Output the [X, Y] coordinate of the center of the cell containing the given text.  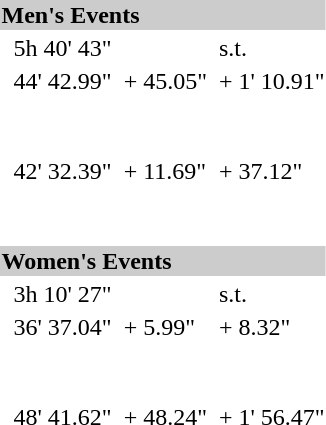
5h 40' 43" [62, 48]
+ 37.12" [272, 171]
+ 45.05" [165, 81]
+ 1' 10.91" [272, 81]
42' 32.39" [62, 171]
3h 10' 27" [62, 294]
44' 42.99" [62, 81]
+ 8.32" [272, 327]
Men's Events [163, 15]
36' 37.04" [62, 327]
+ 11.69" [165, 171]
Women's Events [163, 261]
+ 5.99" [165, 327]
